Identify which cell holds the provided text, then report its (x, y) central coordinate. 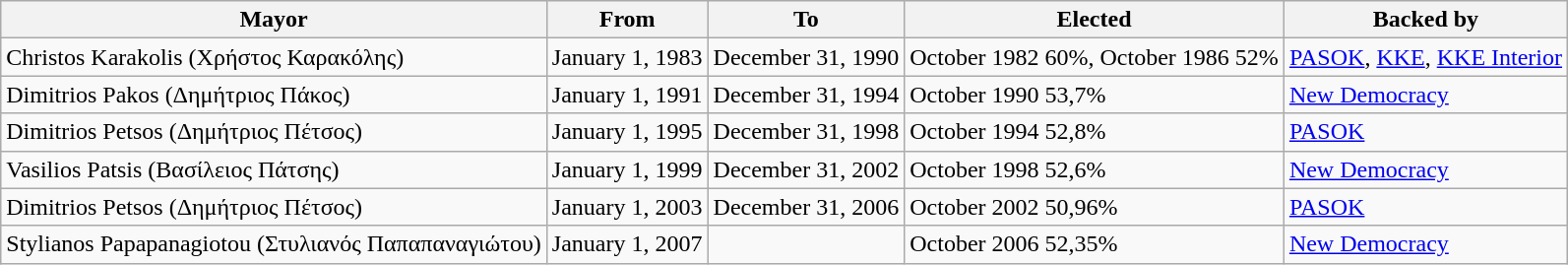
December 31, 2002 (806, 169)
October 1998 52,6% (1095, 169)
October 2002 50,96% (1095, 207)
January 1, 1999 (627, 169)
Stylianos Papapanagiotou (Στυλιανός Παπαπαναγιώτου) (274, 244)
January 1, 1983 (627, 57)
October 2006 52,35% (1095, 244)
Backed by (1425, 20)
January 1, 2003 (627, 207)
PASOK, KKE, KKE Interior (1425, 57)
To (806, 20)
December 31, 1994 (806, 95)
October 1990 53,7% (1095, 95)
January 1, 2007 (627, 244)
December 31, 1998 (806, 132)
October 1994 52,8% (1095, 132)
Christos Karakolis (Χρήστος Καρακόλης) (274, 57)
Dimitrios Pakos (Δημήτριος Πάκος) (274, 95)
January 1, 1991 (627, 95)
October 1982 60%, October 1986 52% (1095, 57)
Mayor (274, 20)
December 31, 1990 (806, 57)
Elected (1095, 20)
From (627, 20)
December 31, 2006 (806, 207)
January 1, 1995 (627, 132)
Vasilios Patsis (Βασίλειος Πάτσης) (274, 169)
